Scan for the cell matching the given text and deliver its (X, Y) coordinate at center. 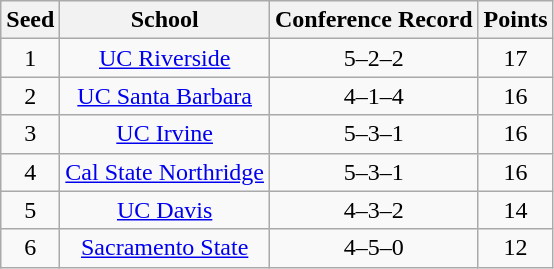
6 (30, 248)
14 (516, 210)
4 (30, 172)
5–2–2 (374, 58)
UC Riverside (165, 58)
12 (516, 248)
1 (30, 58)
5 (30, 210)
UC Santa Barbara (165, 96)
3 (30, 134)
4–1–4 (374, 96)
UC Irvine (165, 134)
17 (516, 58)
4–3–2 (374, 210)
School (165, 20)
Seed (30, 20)
UC Davis (165, 210)
2 (30, 96)
Cal State Northridge (165, 172)
Sacramento State (165, 248)
4–5–0 (374, 248)
Conference Record (374, 20)
Points (516, 20)
